Scan for the cell matching the given text and deliver its [X, Y] coordinate at center. 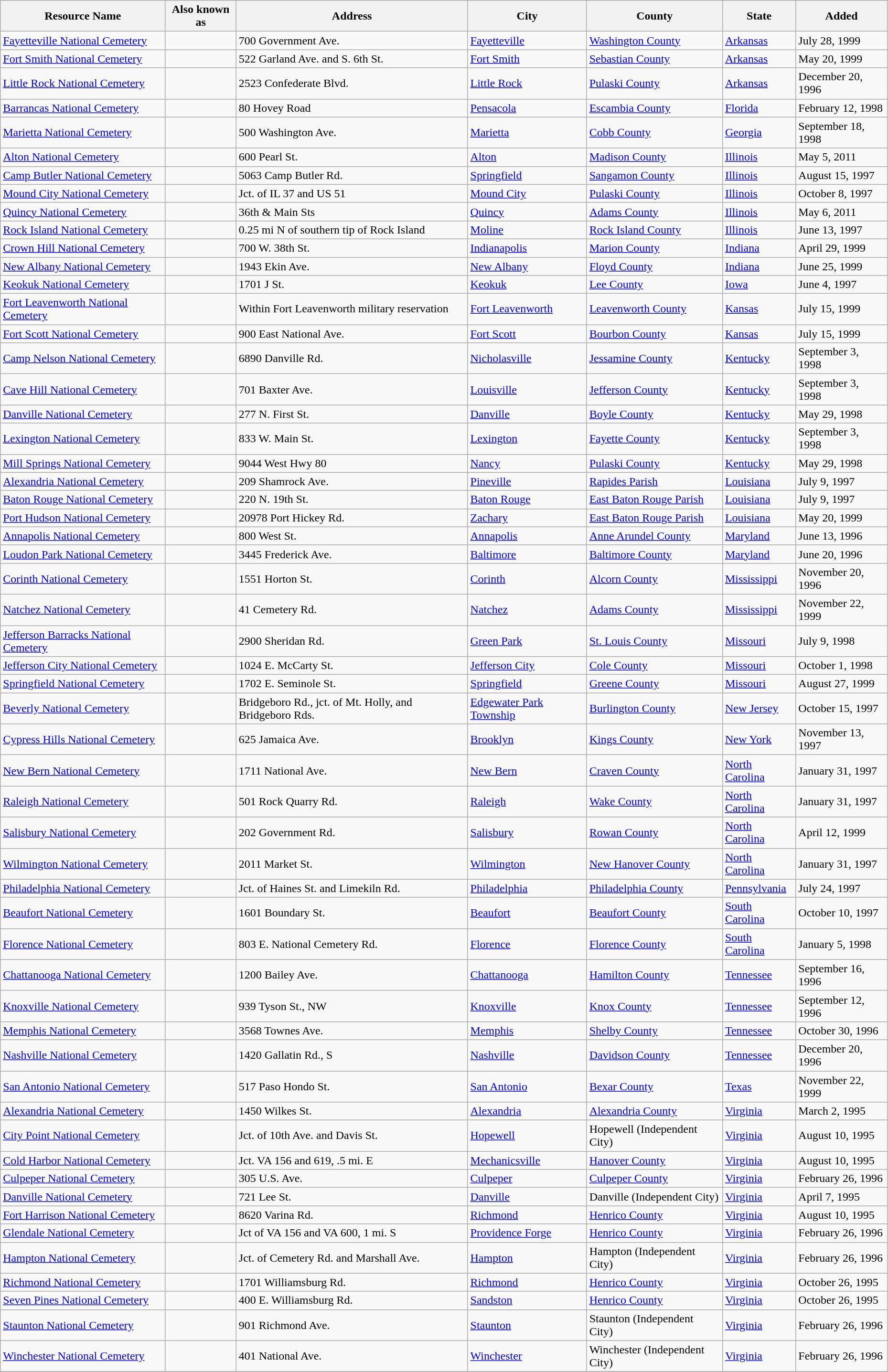
Philadelphia National Cemetery [83, 888]
Marietta [527, 133]
Marietta National Cemetery [83, 133]
Sandston [527, 1300]
Greene County [654, 684]
Wilmington [527, 863]
Georgia [759, 133]
803 E. National Cemetery Rd. [352, 944]
Hopewell [527, 1136]
2523 Confederate Blvd. [352, 83]
Florence [527, 944]
Philadelphia County [654, 888]
700 Government Ave. [352, 41]
Resource Name [83, 16]
Seven Pines National Cemetery [83, 1300]
Salisbury National Cemetery [83, 833]
900 East National Ave. [352, 334]
Mill Springs National Cemetery [83, 463]
Loudon Park National Cemetery [83, 554]
Bridgeboro Rd., jct. of Mt. Holly, and Bridgeboro Rds. [352, 709]
Jct of VA 156 and VA 600, 1 mi. S [352, 1233]
Providence Forge [527, 1233]
Natchez [527, 609]
80 Hovey Road [352, 108]
Boyle County [654, 414]
Knoxville National Cemetery [83, 1006]
Fort Smith National Cemetery [83, 59]
9044 West Hwy 80 [352, 463]
New Albany [527, 266]
Staunton [527, 1325]
Cold Harbor National Cemetery [83, 1160]
Added [842, 16]
Hamilton County [654, 975]
2900 Sheridan Rd. [352, 641]
939 Tyson St., NW [352, 1006]
June 13, 1997 [842, 230]
Baton Rouge [527, 500]
625 Jamaica Ave. [352, 739]
City [527, 16]
3445 Frederick Ave. [352, 554]
Memphis National Cemetery [83, 1031]
Camp Nelson National Cemetery [83, 358]
Floyd County [654, 266]
Shelby County [654, 1031]
Iowa [759, 285]
Jefferson Barracks National Cemetery [83, 641]
Lexington [527, 438]
1420 Gallatin Rd., S [352, 1055]
Fort Scott National Cemetery [83, 334]
Chattanooga [527, 975]
September 18, 1998 [842, 133]
Culpeper National Cemetery [83, 1179]
Craven County [654, 771]
1024 E. McCarty St. [352, 666]
October 15, 1997 [842, 709]
700 W. 38th St. [352, 248]
July 24, 1997 [842, 888]
June 4, 1997 [842, 285]
Baton Rouge National Cemetery [83, 500]
Barrancas National Cemetery [83, 108]
Fort Scott [527, 334]
1702 E. Seminole St. [352, 684]
Danville (Independent City) [654, 1197]
Pensacola [527, 108]
Richmond National Cemetery [83, 1282]
0.25 mi N of southern tip of Rock Island [352, 230]
Florence National Cemetery [83, 944]
400 E. Williamsburg Rd. [352, 1300]
Crown Hill National Cemetery [83, 248]
May 6, 2011 [842, 212]
Winchester [527, 1356]
St. Louis County [654, 641]
New Bern National Cemetery [83, 771]
City Point National Cemetery [83, 1136]
Beaufort [527, 913]
Rock Island National Cemetery [83, 230]
March 2, 1995 [842, 1111]
Keokuk [527, 285]
Jefferson City National Cemetery [83, 666]
Fort Leavenworth [527, 309]
County [654, 16]
Jct. VA 156 and 619, .5 mi. E [352, 1160]
Alexandria County [654, 1111]
New Jersey [759, 709]
September 12, 1996 [842, 1006]
Annapolis [527, 536]
Within Fort Leavenworth military reservation [352, 309]
Fort Leavenworth National Cemetery [83, 309]
Glendale National Cemetery [83, 1233]
Jct. of 10th Ave. and Davis St. [352, 1136]
1701 J St. [352, 285]
Indianapolis [527, 248]
Beverly National Cemetery [83, 709]
1450 Wilkes St. [352, 1111]
Anne Arundel County [654, 536]
June 20, 1996 [842, 554]
Zachary [527, 518]
41 Cemetery Rd. [352, 609]
Kings County [654, 739]
1601 Boundary St. [352, 913]
Fort Harrison National Cemetery [83, 1215]
Port Hudson National Cemetery [83, 518]
Jct. of Haines St. and Limekiln Rd. [352, 888]
Keokuk National Cemetery [83, 285]
April 29, 1999 [842, 248]
Corinth National Cemetery [83, 579]
1701 Williamsburg Rd. [352, 1282]
901 Richmond Ave. [352, 1325]
501 Rock Quarry Rd. [352, 801]
October 30, 1996 [842, 1031]
Wake County [654, 801]
20978 Port Hickey Rd. [352, 518]
Baltimore County [654, 554]
Beaufort National Cemetery [83, 913]
Lee County [654, 285]
Memphis [527, 1031]
Rock Island County [654, 230]
Beaufort County [654, 913]
Springfield National Cemetery [83, 684]
Camp Butler National Cemetery [83, 175]
Mechanicsville [527, 1160]
Leavenworth County [654, 309]
Louisville [527, 390]
Marion County [654, 248]
May 5, 2011 [842, 157]
Sangamon County [654, 175]
Pineville [527, 481]
Alton [527, 157]
Knoxville [527, 1006]
New Albany National Cemetery [83, 266]
Baltimore [527, 554]
Nashville [527, 1055]
July 9, 1998 [842, 641]
Corinth [527, 579]
401 National Ave. [352, 1356]
1200 Bailey Ave. [352, 975]
Hopewell (Independent City) [654, 1136]
Bourbon County [654, 334]
Natchez National Cemetery [83, 609]
Salisbury [527, 833]
Winchester (Independent City) [654, 1356]
833 W. Main St. [352, 438]
Hampton (Independent City) [654, 1258]
Staunton National Cemetery [83, 1325]
October 10, 1997 [842, 913]
Culpeper County [654, 1179]
Lexington National Cemetery [83, 438]
New Hanover County [654, 863]
800 West St. [352, 536]
Raleigh [527, 801]
517 Paso Hondo St. [352, 1086]
Cobb County [654, 133]
701 Baxter Ave. [352, 390]
1551 Horton St. [352, 579]
Wilmington National Cemetery [83, 863]
August 15, 1997 [842, 175]
Nancy [527, 463]
Fayette County [654, 438]
Cole County [654, 666]
Alcorn County [654, 579]
Green Park [527, 641]
Sebastian County [654, 59]
5063 Camp Butler Rd. [352, 175]
Florida [759, 108]
8620 Varina Rd. [352, 1215]
522 Garland Ave. and S. 6th St. [352, 59]
Burlington County [654, 709]
Bexar County [654, 1086]
State [759, 16]
Staunton (Independent City) [654, 1325]
1711 National Ave. [352, 771]
Texas [759, 1086]
Alton National Cemetery [83, 157]
Madison County [654, 157]
Mound City [527, 193]
January 5, 1998 [842, 944]
August 27, 1999 [842, 684]
36th & Main Sts [352, 212]
Chattanooga National Cemetery [83, 975]
Also known as [201, 16]
Davidson County [654, 1055]
September 16, 1996 [842, 975]
Hanover County [654, 1160]
Jct. of Cemetery Rd. and Marshall Ave. [352, 1258]
Jessamine County [654, 358]
Moline [527, 230]
San Antonio National Cemetery [83, 1086]
Knox County [654, 1006]
Cave Hill National Cemetery [83, 390]
April 12, 1999 [842, 833]
Hampton [527, 1258]
Rapides Parish [654, 481]
October 8, 1997 [842, 193]
Fayetteville National Cemetery [83, 41]
2011 Market St. [352, 863]
721 Lee St. [352, 1197]
Edgewater Park Township [527, 709]
220 N. 19th St. [352, 500]
New Bern [527, 771]
Quincy [527, 212]
1943 Ekin Ave. [352, 266]
Alexandria [527, 1111]
June 25, 1999 [842, 266]
Raleigh National Cemetery [83, 801]
October 1, 1998 [842, 666]
Escambia County [654, 108]
Rowan County [654, 833]
Winchester National Cemetery [83, 1356]
Hampton National Cemetery [83, 1258]
Little Rock National Cemetery [83, 83]
San Antonio [527, 1086]
Jct. of IL 37 and US 51 [352, 193]
Cypress Hills National Cemetery [83, 739]
Florence County [654, 944]
April 7, 1995 [842, 1197]
Little Rock [527, 83]
November 13, 1997 [842, 739]
Annapolis National Cemetery [83, 536]
Philadelphia [527, 888]
Nashville National Cemetery [83, 1055]
3568 Townes Ave. [352, 1031]
February 12, 1998 [842, 108]
202 Government Rd. [352, 833]
Brooklyn [527, 739]
Address [352, 16]
305 U.S. Ave. [352, 1179]
Jefferson City [527, 666]
Quincy National Cemetery [83, 212]
209 Shamrock Ave. [352, 481]
Pennsylvania [759, 888]
600 Pearl St. [352, 157]
June 13, 1996 [842, 536]
277 N. First St. [352, 414]
Jefferson County [654, 390]
July 28, 1999 [842, 41]
Fayetteville [527, 41]
Nicholasville [527, 358]
6890 Danville Rd. [352, 358]
Mound City National Cemetery [83, 193]
New York [759, 739]
Fort Smith [527, 59]
Culpeper [527, 1179]
November 20, 1996 [842, 579]
Washington County [654, 41]
500 Washington Ave. [352, 133]
